Return [X, Y] of the center of cell containing provided text 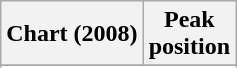
Chart (2008) [72, 34]
Peakposition [189, 34]
